Identify which cell holds the provided text, then report its (x, y) central coordinate. 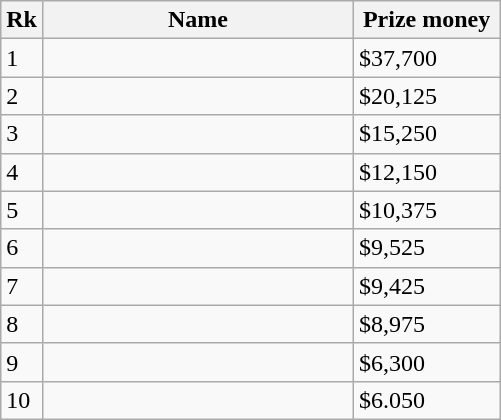
$15,250 (427, 134)
8 (22, 324)
$37,700 (427, 58)
3 (22, 134)
$9,525 (427, 248)
$6,300 (427, 362)
9 (22, 362)
Name (198, 20)
10 (22, 400)
$12,150 (427, 172)
$20,125 (427, 96)
Prize money (427, 20)
$8,975 (427, 324)
5 (22, 210)
2 (22, 96)
$10,375 (427, 210)
4 (22, 172)
1 (22, 58)
7 (22, 286)
$9,425 (427, 286)
$6.050 (427, 400)
Rk (22, 20)
6 (22, 248)
